Detect which cell encompasses the target text, then output its (x, y) center coordinate. 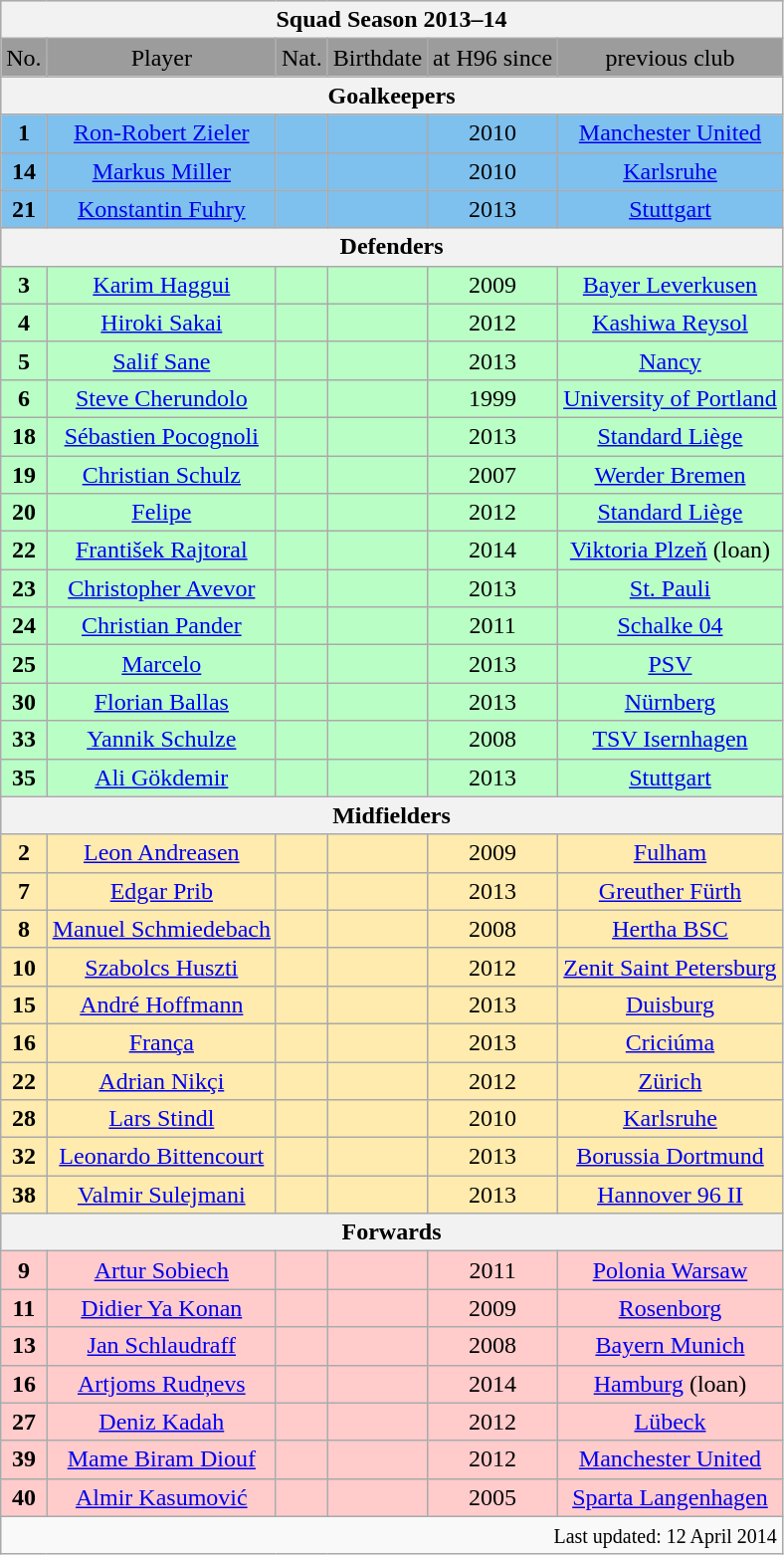
10 (24, 967)
Zürich (671, 1080)
Konstantin Fuhry (161, 209)
Marcelo (161, 664)
27 (24, 1422)
4 (24, 323)
Fulham (671, 853)
Karim Haggui (161, 285)
Ali Gökdemir (161, 777)
Defenders (392, 247)
at H96 since (493, 58)
Hamburg (loan) (671, 1384)
7 (24, 891)
2007 (493, 475)
20 (24, 513)
25 (24, 664)
Nancy (671, 360)
Salif Sane (161, 360)
Hannover 96 II (671, 1195)
15 (24, 1004)
Zenit Saint Petersburg (671, 967)
23 (24, 588)
Forwards (392, 1232)
Nürnberg (671, 702)
Sébastien Pocognoli (161, 436)
Bayer Leverkusen (671, 285)
Polonia Warsaw (671, 1270)
Ron-Robert Zieler (161, 133)
Kashiwa Reysol (671, 323)
Goalkeepers (392, 96)
František Rajtoral (161, 551)
previous club (671, 58)
18 (24, 436)
Artur Sobiech (161, 1270)
Werder Bremen (671, 475)
Birthdate (377, 58)
Hertha BSC (671, 929)
Midfielders (392, 815)
6 (24, 398)
21 (24, 209)
1 (24, 133)
Nat. (301, 58)
35 (24, 777)
11 (24, 1308)
32 (24, 1157)
33 (24, 740)
Mame Biram Diouf (161, 1459)
Lübeck (671, 1422)
Leon Andreasen (161, 853)
Steve Cherundolo (161, 398)
Squad Season 2013–14 (392, 20)
Almir Kasumović (161, 1497)
Valmir Sulejmani (161, 1195)
University of Portland (671, 398)
St. Pauli (671, 588)
Christopher Avevor (161, 588)
Markus Miller (161, 171)
14 (24, 171)
Criciúma (671, 1042)
TSV Isernhagen (671, 740)
Deniz Kadah (161, 1422)
Szabolcs Huszti (161, 967)
Christian Pander (161, 626)
Christian Schulz (161, 475)
Artjoms Rudņevs (161, 1384)
2005 (493, 1497)
28 (24, 1119)
Leonardo Bittencourt (161, 1157)
Greuther Fürth (671, 891)
24 (24, 626)
Edgar Prib (161, 891)
Florian Ballas (161, 702)
Rosenborg (671, 1308)
Viktoria Plzeň (loan) (671, 551)
Lars Stindl (161, 1119)
Player (161, 58)
19 (24, 475)
No. (24, 58)
2 (24, 853)
Yannik Schulze (161, 740)
3 (24, 285)
Felipe (161, 513)
Manuel Schmiedebach (161, 929)
Last updated: 12 April 2014 (392, 1535)
Hiroki Sakai (161, 323)
Schalke 04 (671, 626)
André Hoffmann (161, 1004)
Duisburg (671, 1004)
Adrian Nikçi (161, 1080)
Sparta Langenhagen (671, 1497)
Bayern Munich (671, 1346)
9 (24, 1270)
13 (24, 1346)
39 (24, 1459)
1999 (493, 398)
8 (24, 929)
Didier Ya Konan (161, 1308)
França (161, 1042)
Borussia Dortmund (671, 1157)
38 (24, 1195)
30 (24, 702)
PSV (671, 664)
5 (24, 360)
40 (24, 1497)
Jan Schlaudraff (161, 1346)
